Determine the [X, Y] coordinate at the center of the cell enclosing the given text.  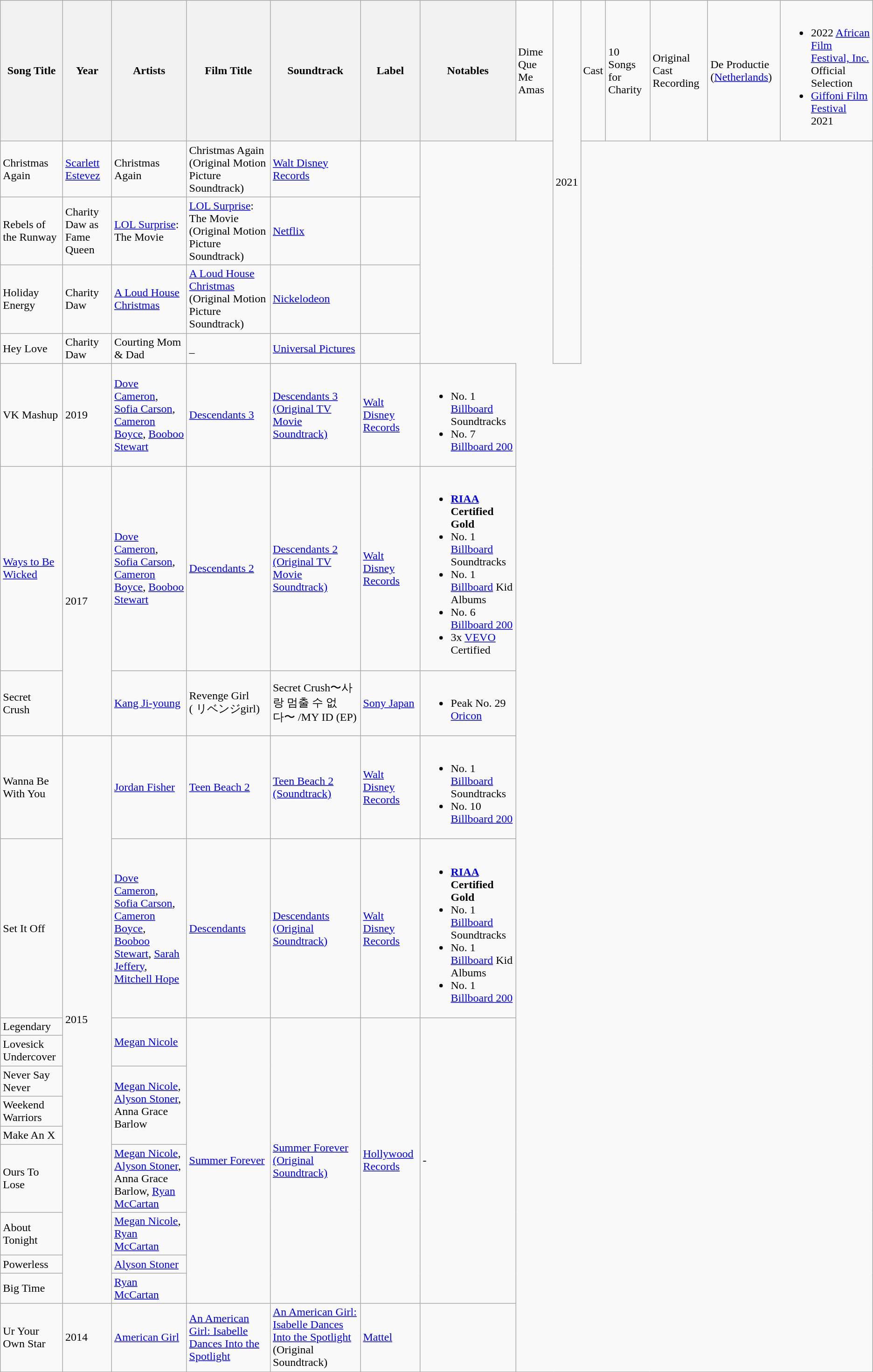
Secret Crush [32, 703]
Ur Your Own Star [32, 1337]
Original Cast Recording [679, 71]
A Loud House Christmas [149, 299]
Descendants(Original Soundtrack) [315, 928]
Secret Crush〜사랑 멈출 수 없다〜 /MY ID (EP) [315, 703]
Universal Pictures [315, 348]
Descendants 2 [229, 568]
About Tonight [32, 1234]
Charity Daw as Fame Queen [87, 231]
Soundtrack [315, 71]
Lovesick Undercover [32, 1051]
American Girl [149, 1337]
Song Title [32, 71]
RIAA Certified GoldNo. 1 Billboard SoundtracksNo. 1 Billboard Kid AlbumsNo. 6 Billboard 2003x VEVO Certified [468, 568]
Holiday Energy [32, 299]
Powerless [32, 1264]
De Productie (Netherlands) [744, 71]
Wanna Be With You [32, 787]
2022 African Film Festival, Inc. Official SelectionGiffoni Film Festival 2021 [826, 71]
Weekend Warriors [32, 1111]
Film Title [229, 71]
Descendants [229, 928]
Make An X [32, 1135]
2014 [87, 1337]
Sony Japan [390, 703]
Megan Nicole, Alyson Stoner, Anna Grace Barlow, Ryan McCartan [149, 1178]
Teen Beach 2(Soundtrack) [315, 787]
Legendary [32, 1026]
Never Say Never [32, 1080]
Set It Off [32, 928]
Big Time [32, 1288]
Summer Forever(Original Soundtrack) [315, 1161]
Peak No. 29 Oricon [468, 703]
- [468, 1161]
Megan Nicole [149, 1041]
LOL Surprise: The Movie [149, 231]
Jordan Fisher [149, 787]
2021 [567, 182]
Nickelodeon [315, 299]
Ways to Be Wicked [32, 568]
Descendants 3 [229, 415]
An American Girl: Isabelle Dances Into the Spotlight [229, 1337]
No. 1 Billboard SoundtracksNo. 7 Billboard 200 [468, 415]
Rebels of the Runway [32, 231]
_ [229, 348]
Kang Ji-young [149, 703]
An American Girl: Isabelle Dances Into the Spotlight (Original Soundtrack) [315, 1337]
Christmas Again (Original Motion Picture Soundtrack) [229, 169]
10 Songs for Charity [628, 71]
Notables [468, 71]
Descendants 2(Original TV Movie Soundtrack) [315, 568]
Hey Love [32, 348]
LOL Surprise: The Movie (Original Motion Picture Soundtrack) [229, 231]
Year [87, 71]
Netflix [315, 231]
Cast [593, 71]
Ours To Lose [32, 1178]
Dime Que Me Amas [534, 71]
Dove Cameron, Sofia Carson, Cameron Boyce,Booboo Stewart, Sarah Jeffery, Mitchell Hope [149, 928]
Mattel [390, 1337]
Teen Beach 2 [229, 787]
Megan Nicole, Ryan McCartan [149, 1234]
2015 [87, 1020]
Megan Nicole, Alyson Stoner, Anna Grace Barlow [149, 1105]
No. 1 Billboard SoundtracksNo. 10 Billboard 200 [468, 787]
Ryan McCartan [149, 1288]
VK Mashup [32, 415]
Alyson Stoner [149, 1264]
Label [390, 71]
Descendants 3(Original TV Movie Soundtrack) [315, 415]
Scarlett Estevez [87, 169]
Courting Mom & Dad [149, 348]
RIAA Certified GoldNo. 1 Billboard SoundtracksNo. 1 Billboard Kid AlbumsNo. 1 Billboard 200 [468, 928]
A Loud House Christmas (Original Motion Picture Soundtrack) [229, 299]
2017 [87, 601]
Hollywood Records [390, 1161]
2019 [87, 415]
Artists [149, 71]
Summer Forever [229, 1161]
Revenge Girl( リベンジgirl) [229, 703]
